Provide the (x, y) coordinate of the cell's center where the given text is located.  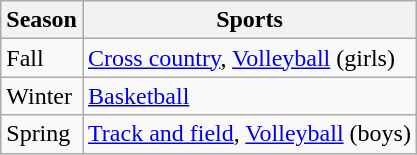
Season (42, 20)
Sports (249, 20)
Track and field, Volleyball (boys) (249, 134)
Spring (42, 134)
Winter (42, 96)
Cross country, Volleyball (girls) (249, 58)
Basketball (249, 96)
Fall (42, 58)
